Detect which cell encompasses the target text, then output its [X, Y] center coordinate. 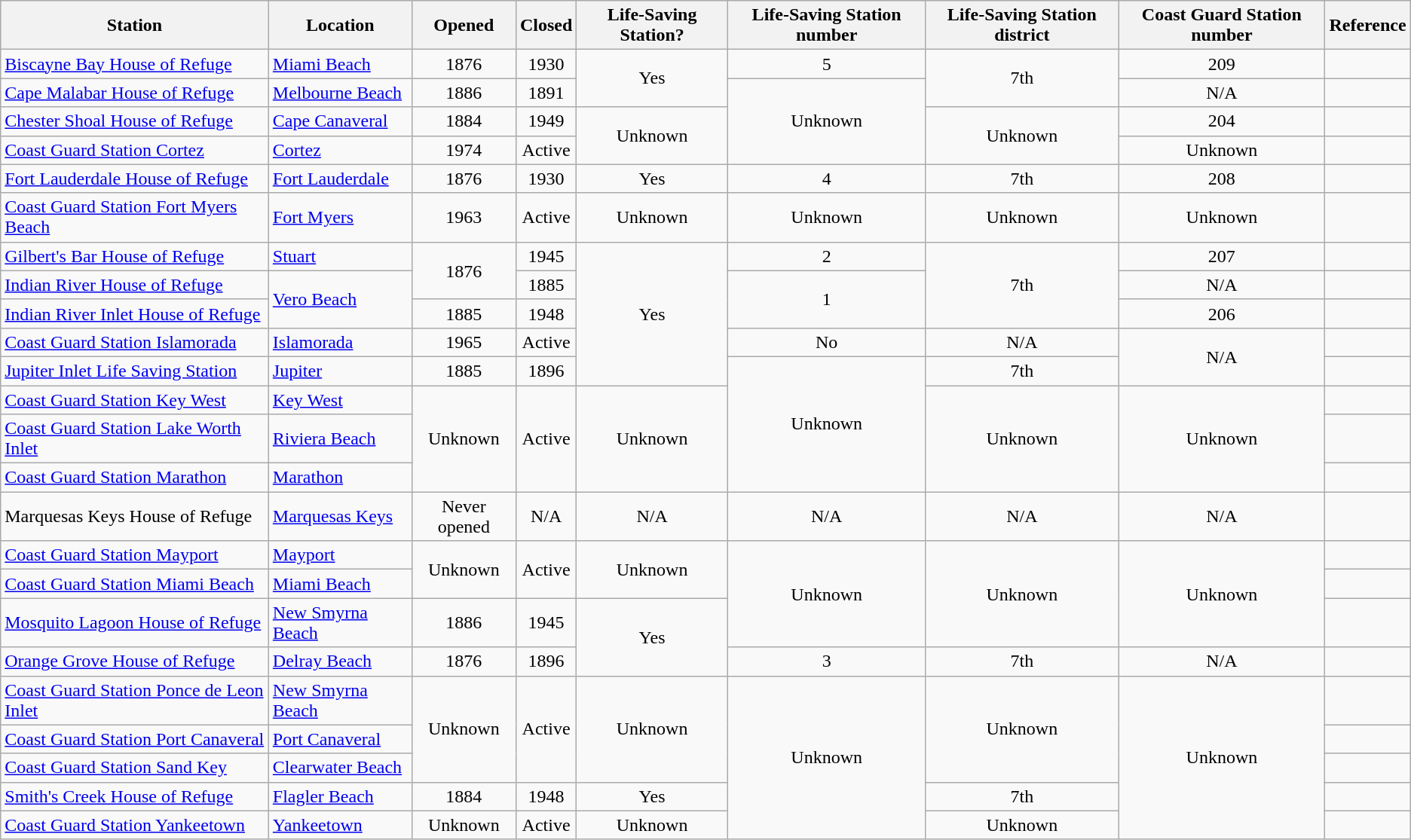
5 [826, 64]
Yankeetown [340, 825]
Jupiter [340, 371]
Vero Beach [340, 299]
1 [826, 299]
Indian River House of Refuge [135, 285]
1965 [464, 342]
Coast Guard Station Islamorada [135, 342]
Cortez [340, 150]
Life-Saving Station number [826, 26]
Coast Guard Station Yankeetown [135, 825]
Fort Myers [340, 217]
Coast Guard Station Marathon [135, 478]
Delray Beach [340, 661]
Port Canaveral [340, 739]
Mosquito Lagoon House of Refuge [135, 622]
1949 [546, 121]
1891 [546, 93]
Life-Saving Station? [653, 26]
Coast Guard Station Mayport [135, 555]
Chester Shoal House of Refuge [135, 121]
Indian River Inlet House of Refuge [135, 313]
Orange Grove House of Refuge [135, 661]
Flagler Beach [340, 796]
Coast Guard Station Ponce de Leon Inlet [135, 701]
Marquesas Keys [340, 517]
2 [826, 256]
3 [826, 661]
Coast Guard Station Sand Key [135, 768]
Reference [1367, 26]
1974 [464, 150]
1963 [464, 217]
Clearwater Beach [340, 768]
209 [1222, 64]
Closed [546, 26]
Biscayne Bay House of Refuge [135, 64]
Opened [464, 26]
Gilbert's Bar House of Refuge [135, 256]
207 [1222, 256]
Coast Guard Station Fort Myers Beach [135, 217]
Riviera Beach [340, 438]
208 [1222, 179]
Cape Malabar House of Refuge [135, 93]
Coast Guard Station Key West [135, 400]
Coast Guard Station Port Canaveral [135, 739]
Melbourne Beach [340, 93]
Marathon [340, 478]
No [826, 342]
Jupiter Inlet Life Saving Station [135, 371]
Fort Lauderdale House of Refuge [135, 179]
204 [1222, 121]
Life-Saving Station district [1022, 26]
Coast Guard Station number [1222, 26]
Cape Canaveral [340, 121]
Islamorada [340, 342]
Location [340, 26]
Mayport [340, 555]
206 [1222, 313]
Coast Guard Station Miami Beach [135, 584]
Fort Lauderdale [340, 179]
Key West [340, 400]
Stuart [340, 256]
Coast Guard Station Cortez [135, 150]
4 [826, 179]
Coast Guard Station Lake Worth Inlet [135, 438]
Never opened [464, 517]
Smith's Creek House of Refuge [135, 796]
Marquesas Keys House of Refuge [135, 517]
Station [135, 26]
